Output the [X, Y] coordinate of the center of the cell containing the given text.  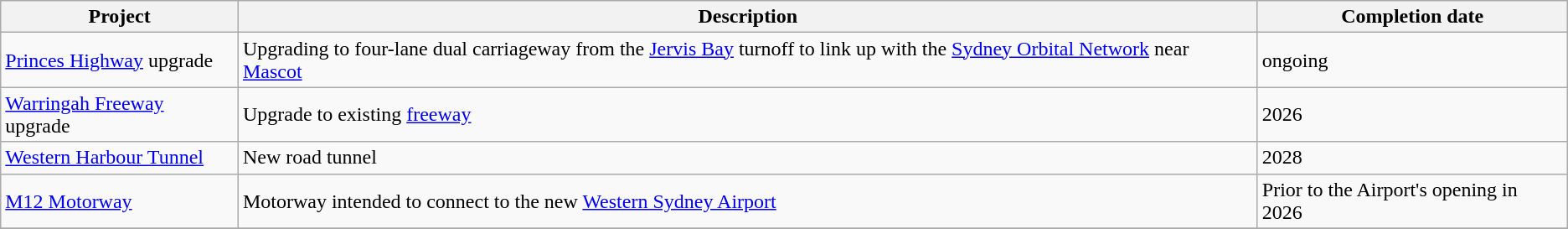
ongoing [1412, 60]
2026 [1412, 114]
Completion date [1412, 17]
Motorway intended to connect to the new Western Sydney Airport [747, 201]
Upgrading to four-lane dual carriageway from the Jervis Bay turnoff to link up with the Sydney Orbital Network near Mascot [747, 60]
Upgrade to existing freeway [747, 114]
Princes Highway upgrade [120, 60]
Description [747, 17]
M12 Motorway [120, 201]
Warringah Freeway upgrade [120, 114]
Western Harbour Tunnel [120, 158]
Prior to the Airport's opening in 2026 [1412, 201]
New road tunnel [747, 158]
Project [120, 17]
2028 [1412, 158]
